Return [x, y] of the center of cell containing provided text 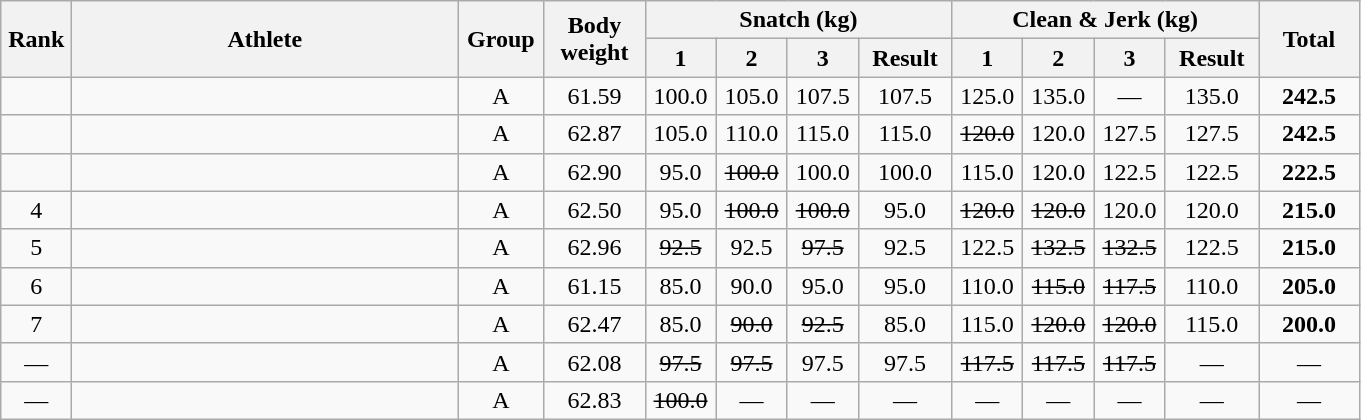
Body weight [594, 39]
4 [36, 210]
6 [36, 286]
62.50 [594, 210]
200.0 [1308, 324]
222.5 [1308, 172]
62.87 [594, 134]
62.47 [594, 324]
62.96 [594, 248]
62.08 [594, 362]
62.90 [594, 172]
Snatch (kg) [798, 20]
Group [501, 39]
205.0 [1308, 286]
Total [1308, 39]
125.0 [988, 96]
7 [36, 324]
62.83 [594, 400]
61.15 [594, 286]
Rank [36, 39]
61.59 [594, 96]
Clean & Jerk (kg) [1106, 20]
5 [36, 248]
Athlete [265, 39]
